Return the [X, Y] coordinate for the center point of the cell that contains the specified text.  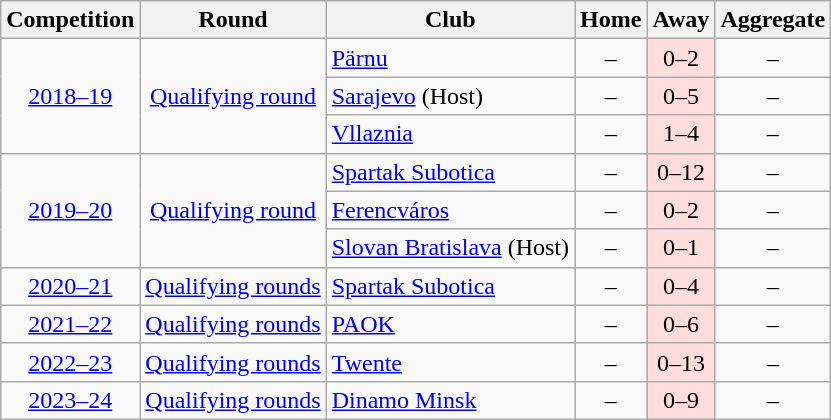
1–4 [681, 134]
Slovan Bratislava (Host) [450, 248]
Ferencváros [450, 210]
Sarajevo (Host) [450, 96]
Round [233, 20]
0–6 [681, 324]
Home [611, 20]
2021–22 [70, 324]
2018–19 [70, 96]
0–12 [681, 172]
0–4 [681, 286]
2020–21 [70, 286]
Dinamo Minsk [450, 400]
Twente [450, 362]
Vllaznia [450, 134]
Aggregate [773, 20]
Club [450, 20]
0–5 [681, 96]
2022–23 [70, 362]
2019–20 [70, 210]
2023–24 [70, 400]
PAOK [450, 324]
0–13 [681, 362]
Pärnu [450, 58]
0–1 [681, 248]
0–9 [681, 400]
Competition [70, 20]
Away [681, 20]
